Find where the given text appears and provide that cell's center as [x, y] coordinate. 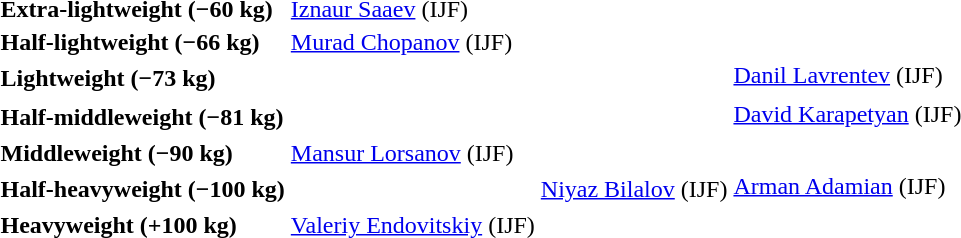
Mansur Lorsanov (IJF) [412, 153]
Niyaz Bilalov (IJF) [634, 189]
Murad Chopanov (IJF) [412, 42]
